For the text-containing cell, return its midpoint in [x, y] coordinate format. 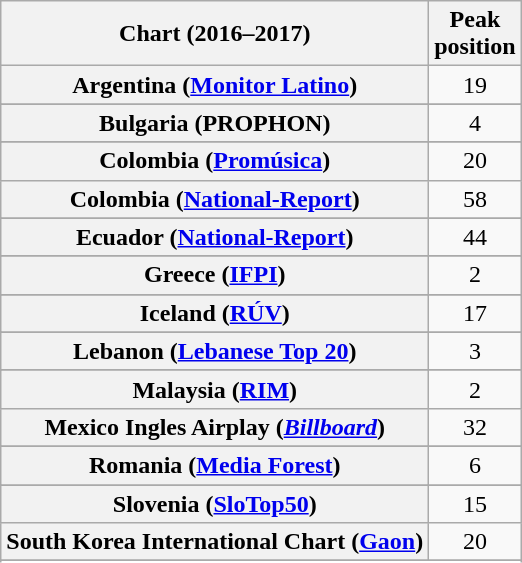
Colombia (Promúsica) [215, 161]
Ecuador (National-Report) [215, 237]
Argentina (Monitor Latino) [215, 85]
Colombia (National-Report) [215, 199]
Lebanon (Lebanese Top 20) [215, 351]
15 [475, 503]
Chart (2016–2017) [215, 34]
19 [475, 85]
4 [475, 123]
Malaysia (RIM) [215, 389]
32 [475, 427]
6 [475, 465]
Slovenia (SloTop50) [215, 503]
South Korea International Chart (Gaon) [215, 542]
Bulgaria (PROPHON) [215, 123]
Romania (Media Forest) [215, 465]
3 [475, 351]
Iceland (RÚV) [215, 313]
44 [475, 237]
58 [475, 199]
Peak position [475, 34]
Mexico Ingles Airplay (Billboard) [215, 427]
Greece (IFPI) [215, 275]
17 [475, 313]
